Scan for the cell matching the given text and deliver its (x, y) coordinate at center. 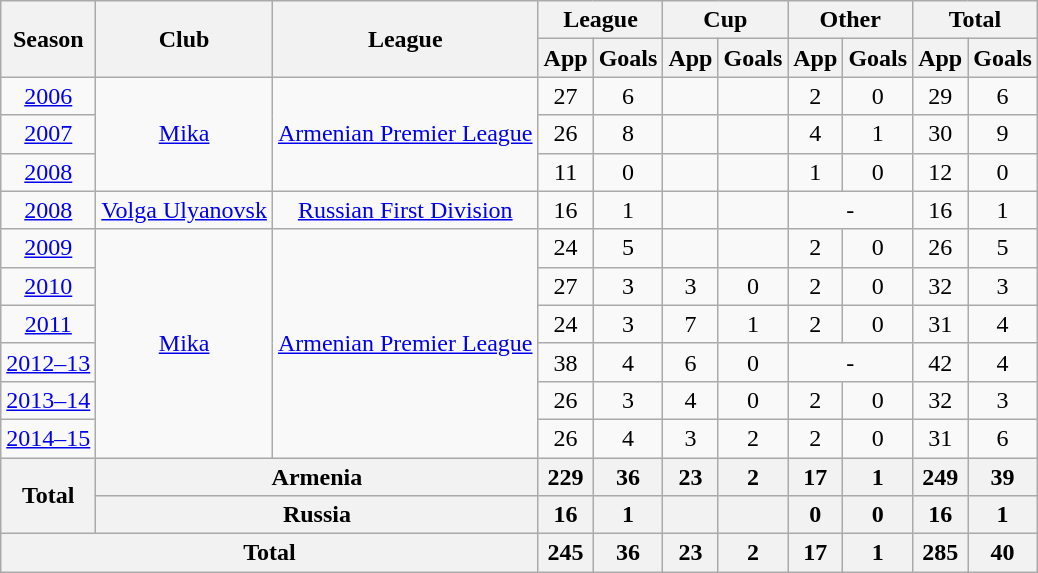
285 (940, 553)
40 (1003, 553)
Russia (317, 515)
249 (940, 477)
Russian First Division (405, 210)
245 (566, 553)
8 (628, 134)
2007 (48, 134)
38 (566, 362)
12 (940, 172)
2013–14 (48, 400)
7 (690, 324)
29 (940, 96)
Volga Ulyanovsk (184, 210)
229 (566, 477)
42 (940, 362)
2014–15 (48, 438)
2006 (48, 96)
30 (940, 134)
2010 (48, 286)
Cup (726, 20)
11 (566, 172)
Season (48, 39)
39 (1003, 477)
2012–13 (48, 362)
Armenia (317, 477)
2011 (48, 324)
9 (1003, 134)
Club (184, 39)
2009 (48, 248)
Other (850, 20)
